Search for the cell housing the specified text and yield its [X, Y] center coordinate. 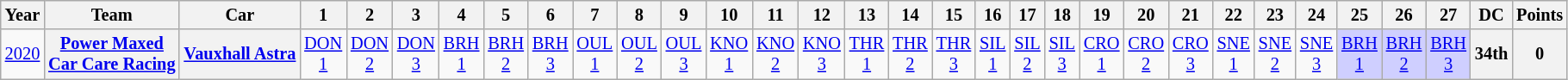
Vauxhall Astra [240, 54]
10 [729, 15]
KNO1 [729, 54]
18 [1062, 15]
19 [1102, 15]
OUL1 [595, 54]
CRO3 [1191, 54]
DON2 [370, 54]
0 [1540, 54]
14 [910, 15]
THR2 [910, 54]
KNO2 [775, 54]
Team [112, 15]
4 [462, 15]
7 [595, 15]
OUL3 [684, 54]
SNE3 [1316, 54]
34th [1491, 54]
17 [1027, 15]
SIL1 [992, 54]
Year [22, 15]
KNO3 [822, 54]
THR1 [867, 54]
Car [240, 15]
CRO1 [1102, 54]
20 [1146, 15]
15 [954, 15]
12 [822, 15]
CRO2 [1146, 54]
21 [1191, 15]
6 [551, 15]
22 [1234, 15]
SIL2 [1027, 54]
25 [1360, 15]
THR3 [954, 54]
26 [1404, 15]
2 [370, 15]
5 [506, 15]
OUL2 [639, 54]
1 [323, 15]
Points [1540, 15]
SNE1 [1234, 54]
SNE2 [1275, 54]
16 [992, 15]
DON3 [416, 54]
DON1 [323, 54]
SIL3 [1062, 54]
Power MaxedCar Care Racing [112, 54]
27 [1448, 15]
8 [639, 15]
2020 [22, 54]
DC [1491, 15]
3 [416, 15]
9 [684, 15]
23 [1275, 15]
11 [775, 15]
24 [1316, 15]
13 [867, 15]
